Pinpoint the cell where the given text exists, returning its [X, Y] midpoint coordinate. 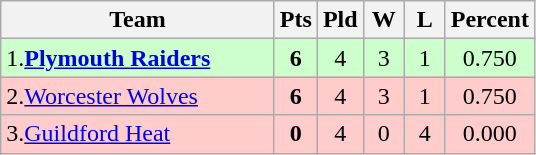
2.Worcester Wolves [138, 96]
Pts [296, 20]
Percent [490, 20]
L [424, 20]
1.Plymouth Raiders [138, 58]
Pld [340, 20]
3.Guildford Heat [138, 134]
0.000 [490, 134]
W [384, 20]
Team [138, 20]
